Provide the [x, y] coordinate of the cell's center where the given text is located.  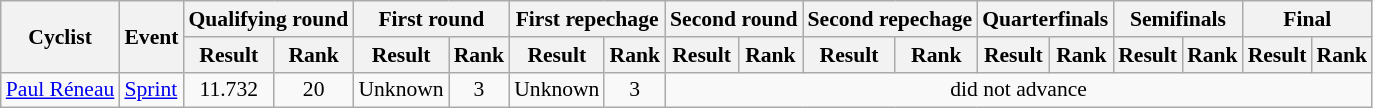
Cyclist [60, 36]
Quarterfinals [1045, 19]
Semifinals [1178, 19]
20 [314, 90]
Paul Réneau [60, 90]
Event [151, 36]
Second repechage [890, 19]
First round [431, 19]
did not advance [1018, 90]
Sprint [151, 90]
First repechage [587, 19]
Second round [734, 19]
11.732 [228, 90]
Final [1308, 19]
Qualifying round [268, 19]
